Find where the given text appears and provide that cell's center as [x, y] coordinate. 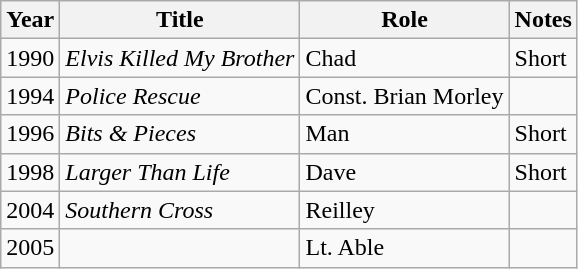
Chad [404, 58]
2005 [30, 248]
Const. Brian Morley [404, 96]
Man [404, 134]
Bits & Pieces [180, 134]
Role [404, 20]
1994 [30, 96]
Dave [404, 172]
Title [180, 20]
Elvis Killed My Brother [180, 58]
2004 [30, 210]
Southern Cross [180, 210]
1990 [30, 58]
Year [30, 20]
Reilley [404, 210]
Notes [543, 20]
Lt. Able [404, 248]
1998 [30, 172]
Larger Than Life [180, 172]
1996 [30, 134]
Police Rescue [180, 96]
